Extract the [X, Y] coordinate from the center of the cell holding the provided text.  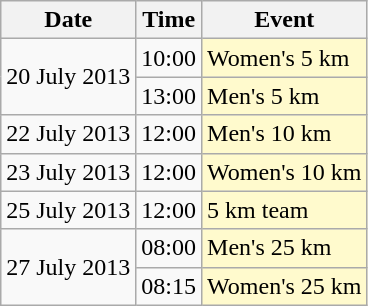
5 km team [284, 210]
10:00 [169, 58]
Men's 10 km [284, 134]
20 July 2013 [68, 77]
08:15 [169, 286]
Event [284, 20]
Men's 5 km [284, 96]
23 July 2013 [68, 172]
Women's 25 km [284, 286]
22 July 2013 [68, 134]
Time [169, 20]
Date [68, 20]
13:00 [169, 96]
Women's 5 km [284, 58]
25 July 2013 [68, 210]
08:00 [169, 248]
Men's 25 km [284, 248]
Women's 10 km [284, 172]
27 July 2013 [68, 267]
